Extract the [x, y] coordinate from the center of the cell holding the provided text.  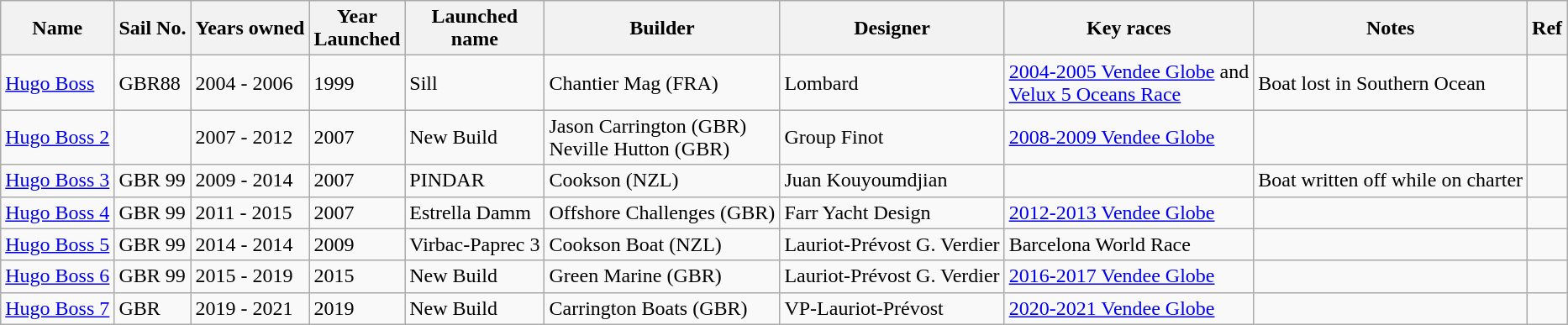
GBR [153, 308]
YearLaunched [357, 29]
Sill [475, 82]
2016-2017 Vendee Globe [1129, 276]
2008-2009 Vendee Globe [1129, 138]
Name [57, 29]
Hugo Boss [57, 82]
Hugo Boss 7 [57, 308]
2015 [357, 276]
Boat written off while on charter [1391, 181]
Cookson Boat (NZL) [662, 244]
Chantier Mag (FRA) [662, 82]
Key races [1129, 29]
2012-2013 Vendee Globe [1129, 212]
2009 [357, 244]
Estrella Damm [475, 212]
Jason Carrington (GBR)Neville Hutton (GBR) [662, 138]
2011 - 2015 [250, 212]
Juan Kouyoumdjian [892, 181]
2019 [357, 308]
Hugo Boss 3 [57, 181]
Farr Yacht Design [892, 212]
Notes [1391, 29]
Years owned [250, 29]
Boat lost in Southern Ocean [1391, 82]
Cookson (NZL) [662, 181]
Launchedname [475, 29]
Green Marine (GBR) [662, 276]
2007 - 2012 [250, 138]
Virbac-Paprec 3 [475, 244]
2020-2021 Vendee Globe [1129, 308]
GBR88 [153, 82]
Hugo Boss 5 [57, 244]
2004 - 2006 [250, 82]
1999 [357, 82]
2015 - 2019 [250, 276]
Hugo Boss 6 [57, 276]
2009 - 2014 [250, 181]
Hugo Boss 4 [57, 212]
Barcelona World Race [1129, 244]
Lombard [892, 82]
Hugo Boss 2 [57, 138]
Ref [1548, 29]
Carrington Boats (GBR) [662, 308]
Group Finot [892, 138]
2019 - 2021 [250, 308]
Designer [892, 29]
2004-2005 Vendee Globe and Velux 5 Oceans Race [1129, 82]
Offshore Challenges (GBR) [662, 212]
2014 - 2014 [250, 244]
PINDAR [475, 181]
VP-Lauriot-Prévost [892, 308]
Sail No. [153, 29]
Builder [662, 29]
